Output the (x, y) coordinate of the center of the cell containing the given text.  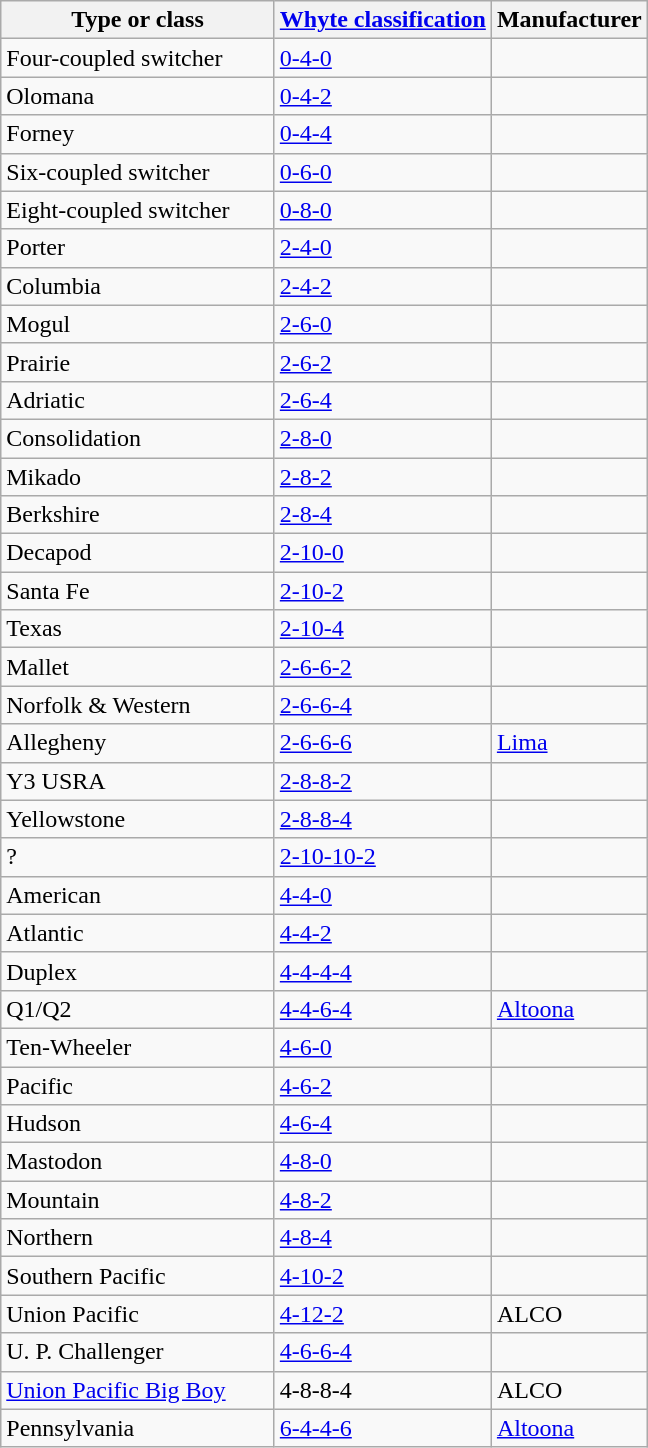
2-6-0 (382, 324)
Decapod (138, 553)
2-8-8-4 (382, 819)
4-6-6-4 (382, 1352)
4-6-4 (382, 1124)
Southern Pacific (138, 1276)
Duplex (138, 971)
Norfolk & Western (138, 705)
Y3 USRA (138, 781)
Ten-Wheeler (138, 1047)
Pennsylvania (138, 1428)
Adriatic (138, 400)
4-4-2 (382, 933)
Olomana (138, 96)
0-6-0 (382, 172)
2-6-6-6 (382, 743)
Mogul (138, 324)
U. P. Challenger (138, 1352)
Four-coupled switcher (138, 58)
Union Pacific Big Boy (138, 1390)
2-10-4 (382, 629)
Whyte classification (382, 20)
2-6-6-2 (382, 667)
Manufacturer (569, 20)
4-8-8-4 (382, 1390)
American (138, 895)
4-6-2 (382, 1085)
4-8-2 (382, 1200)
4-8-0 (382, 1162)
Berkshire (138, 515)
Columbia (138, 286)
Q1/Q2 (138, 1009)
2-10-2 (382, 591)
2-8-2 (382, 477)
2-6-2 (382, 362)
0-4-0 (382, 58)
Allegheny (138, 743)
Mastodon (138, 1162)
2-8-4 (382, 515)
0-4-2 (382, 96)
4-4-4-4 (382, 971)
2-8-0 (382, 438)
4-4-6-4 (382, 1009)
4-6-0 (382, 1047)
2-6-6-4 (382, 705)
4-12-2 (382, 1314)
? (138, 857)
0-4-4 (382, 134)
2-10-0 (382, 553)
6-4-4-6 (382, 1428)
2-6-4 (382, 400)
Atlantic (138, 933)
Consolidation (138, 438)
Six-coupled switcher (138, 172)
Eight-coupled switcher (138, 210)
4-8-4 (382, 1238)
2-8-8-2 (382, 781)
2-10-10-2 (382, 857)
0-8-0 (382, 210)
Santa Fe (138, 591)
Northern (138, 1238)
Mountain (138, 1200)
Forney (138, 134)
Yellowstone (138, 819)
Prairie (138, 362)
Pacific (138, 1085)
4-10-2 (382, 1276)
Type or class (138, 20)
Union Pacific (138, 1314)
Lima (569, 743)
Texas (138, 629)
4-4-0 (382, 895)
Porter (138, 248)
Mikado (138, 477)
Hudson (138, 1124)
2-4-0 (382, 248)
Mallet (138, 667)
2-4-2 (382, 286)
